Output the [x, y] coordinate of the center of the cell containing the given text.  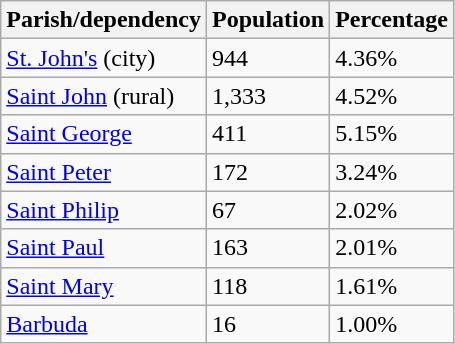
16 [268, 324]
2.02% [392, 210]
Saint John (rural) [104, 96]
St. John's (city) [104, 58]
Parish/dependency [104, 20]
Saint Paul [104, 248]
172 [268, 172]
1,333 [268, 96]
Population [268, 20]
1.61% [392, 286]
411 [268, 134]
1.00% [392, 324]
944 [268, 58]
3.24% [392, 172]
5.15% [392, 134]
Saint George [104, 134]
Barbuda [104, 324]
4.36% [392, 58]
Saint Mary [104, 286]
67 [268, 210]
Saint Philip [104, 210]
2.01% [392, 248]
118 [268, 286]
Percentage [392, 20]
4.52% [392, 96]
163 [268, 248]
Saint Peter [104, 172]
